Find where the given text appears and provide that cell's center as (X, Y) coordinate. 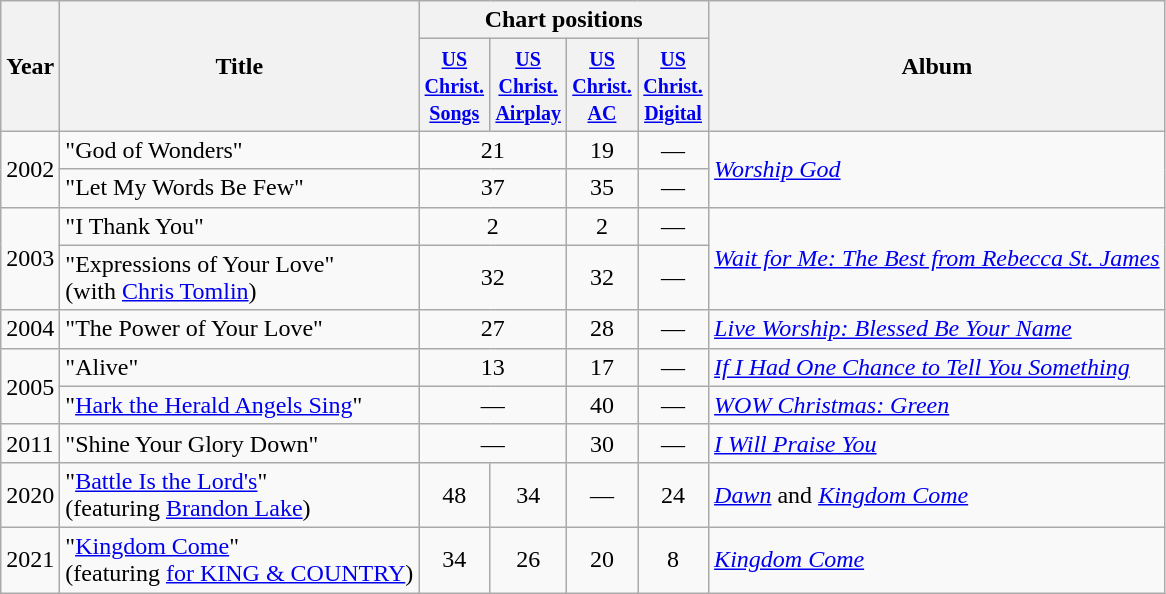
USChrist. Digital (674, 85)
21 (493, 150)
37 (493, 188)
2003 (30, 258)
USChrist. Airplay (528, 85)
"Let My Words Be Few" (240, 188)
Year (30, 66)
"God of Wonders" (240, 150)
30 (602, 443)
Worship God (938, 169)
"Hark the Herald Angels Sing" (240, 405)
2002 (30, 169)
2005 (30, 386)
2020 (30, 494)
28 (602, 329)
Album (938, 66)
Chart positions (564, 20)
Dawn and Kingdom Come (938, 494)
13 (493, 367)
"I Thank You" (240, 226)
I Will Praise You (938, 443)
"Kingdom Come"(featuring for KING & COUNTRY) (240, 560)
"Battle Is the Lord's"(featuring Brandon Lake) (240, 494)
"Shine Your Glory Down" (240, 443)
Wait for Me: The Best from Rebecca St. James (938, 258)
8 (674, 560)
"Expressions of Your Love"(with Chris Tomlin) (240, 278)
"The Power of Your Love" (240, 329)
WOW Christmas: Green (938, 405)
24 (674, 494)
If I Had One Chance to Tell You Something (938, 367)
Title (240, 66)
USChrist. AC (602, 85)
40 (602, 405)
19 (602, 150)
27 (493, 329)
48 (454, 494)
26 (528, 560)
2021 (30, 560)
2004 (30, 329)
2011 (30, 443)
Live Worship: Blessed Be Your Name (938, 329)
"Alive" (240, 367)
35 (602, 188)
USChrist. Songs (454, 85)
20 (602, 560)
17 (602, 367)
Kingdom Come (938, 560)
